Return [x, y] of the center of cell containing provided text 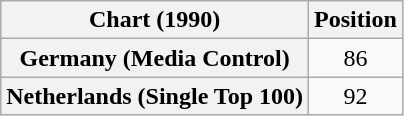
Chart (1990) [155, 20]
86 [356, 58]
Netherlands (Single Top 100) [155, 96]
Germany (Media Control) [155, 58]
92 [356, 96]
Position [356, 20]
